Find where the given text appears and provide that cell's center as (x, y) coordinate. 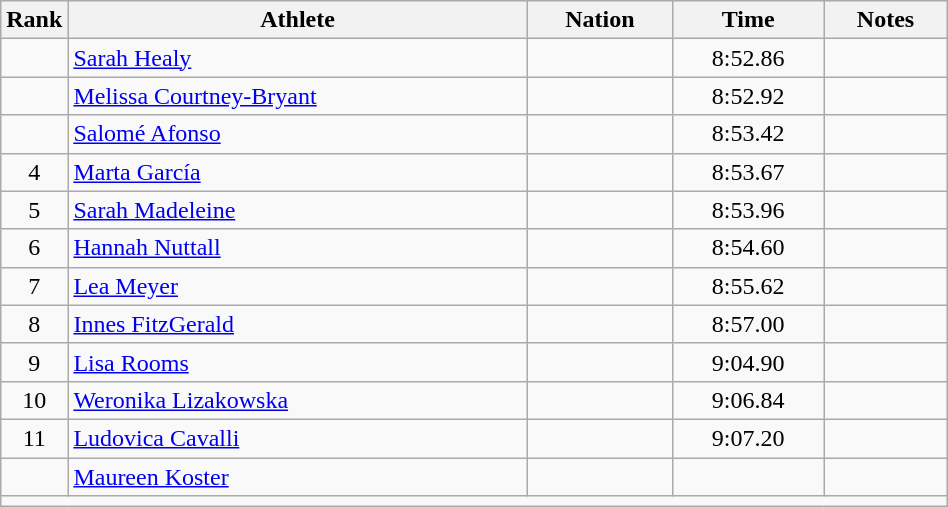
7 (34, 286)
9:06.84 (748, 400)
8:52.86 (748, 58)
8:57.00 (748, 324)
Nation (600, 20)
8:54.60 (748, 248)
6 (34, 248)
Sarah Healy (298, 58)
9 (34, 362)
Lisa Rooms (298, 362)
9:07.20 (748, 438)
8:55.62 (748, 286)
Rank (34, 20)
Athlete (298, 20)
8 (34, 324)
Salomé Afonso (298, 134)
8:53.42 (748, 134)
11 (34, 438)
Marta García (298, 172)
Innes FitzGerald (298, 324)
9:04.90 (748, 362)
Sarah Madeleine (298, 210)
8:52.92 (748, 96)
4 (34, 172)
Melissa Courtney-Bryant (298, 96)
Ludovica Cavalli (298, 438)
Notes (886, 20)
8:53.96 (748, 210)
8:53.67 (748, 172)
Maureen Koster (298, 477)
Weronika Lizakowska (298, 400)
Time (748, 20)
Lea Meyer (298, 286)
Hannah Nuttall (298, 248)
5 (34, 210)
10 (34, 400)
